Determine the (X, Y) coordinate at the center of the cell enclosing the given text.  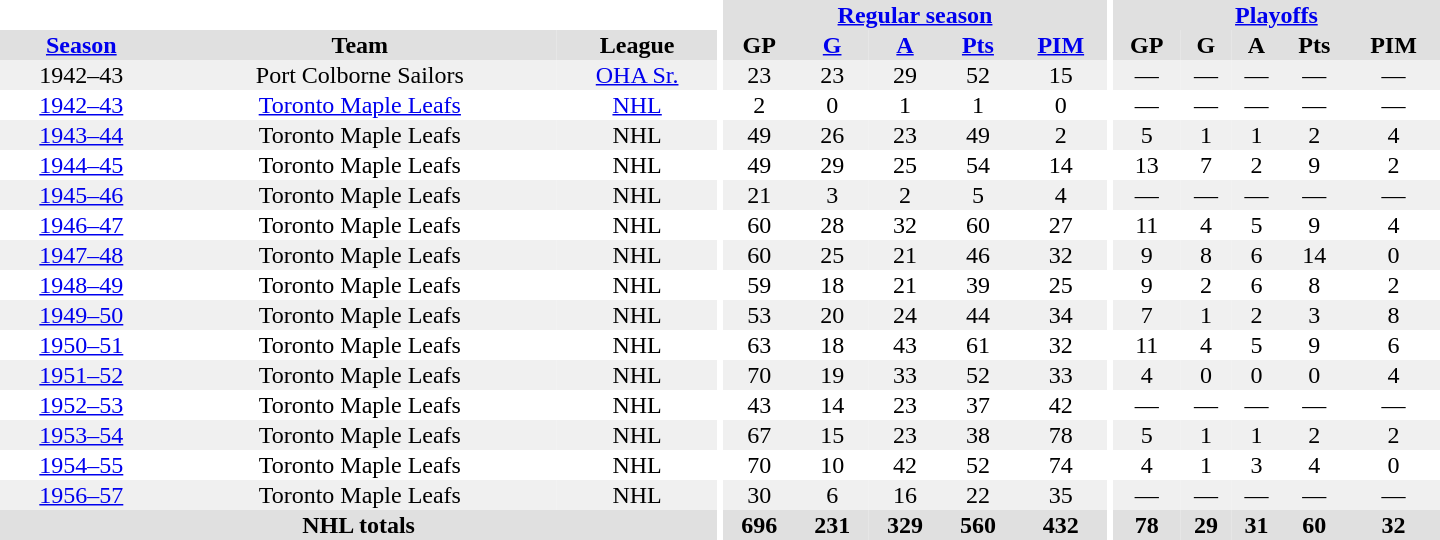
13 (1147, 165)
26 (832, 135)
League (637, 45)
1948–49 (82, 285)
34 (1060, 315)
1950–51 (82, 345)
OHA Sr. (637, 75)
20 (832, 315)
37 (978, 405)
Regular season (915, 15)
1949–50 (82, 315)
22 (978, 495)
Port Colborne Sailors (360, 75)
NHL totals (358, 525)
329 (906, 525)
231 (832, 525)
44 (978, 315)
30 (760, 495)
39 (978, 285)
24 (906, 315)
1945–46 (82, 195)
28 (832, 225)
696 (760, 525)
1952–53 (82, 405)
1947–48 (82, 255)
54 (978, 165)
1953–54 (82, 435)
Season (82, 45)
432 (1060, 525)
53 (760, 315)
1956–57 (82, 495)
61 (978, 345)
1951–52 (82, 375)
Team (360, 45)
1943–44 (82, 135)
46 (978, 255)
63 (760, 345)
27 (1060, 225)
74 (1060, 465)
1944–45 (82, 165)
1954–55 (82, 465)
19 (832, 375)
35 (1060, 495)
1946–47 (82, 225)
31 (1256, 525)
59 (760, 285)
560 (978, 525)
10 (832, 465)
67 (760, 435)
Playoffs (1276, 15)
16 (906, 495)
38 (978, 435)
